Pinpoint the cell where the given text exists, returning its [X, Y] midpoint coordinate. 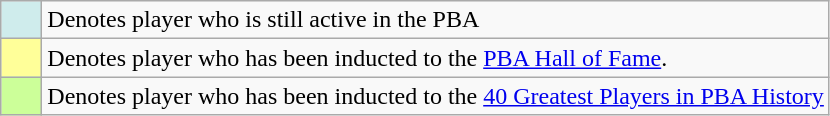
Denotes player who is still active in the PBA [436, 20]
Denotes player who has been inducted to the PBA Hall of Fame. [436, 58]
Denotes player who has been inducted to the 40 Greatest Players in PBA History [436, 96]
